For the text-containing cell, return its midpoint in (X, Y) coordinate format. 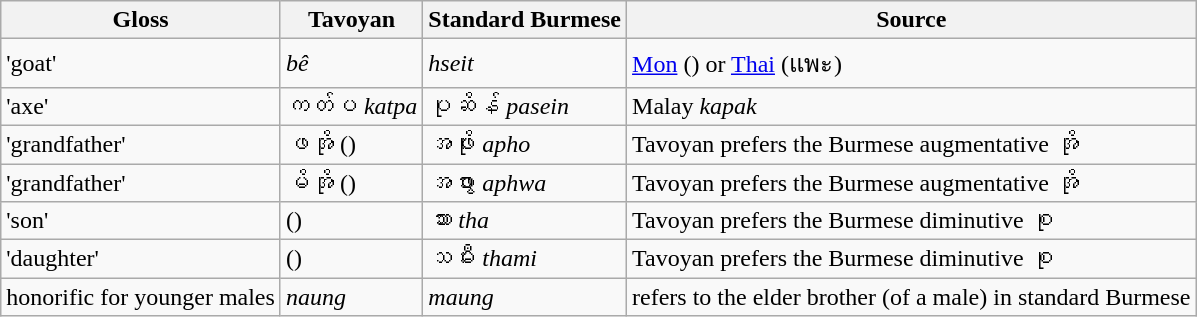
Mon () or Thai (แพะ) (912, 64)
bê (351, 64)
refers to the elder brother (of a male) in standard Burmese (912, 297)
maung (525, 297)
Tavoyan (351, 20)
အဖွား aphwa (525, 183)
ဖအို () (351, 144)
hseit (525, 64)
မိအို () (351, 183)
'daughter' (141, 259)
သား tha (525, 221)
honorific for younger males (141, 297)
အဖိုး apho (525, 144)
'axe' (141, 106)
Malay kapak (912, 106)
Standard Burmese (525, 20)
ကတ်ပ katpa (351, 106)
Gloss (141, 20)
naung (351, 297)
'goat' (141, 64)
ပုဆိန် pasein (525, 106)
သမီး thami (525, 259)
'son' (141, 221)
Source (912, 20)
